Detect which cell encompasses the target text, then output its (X, Y) center coordinate. 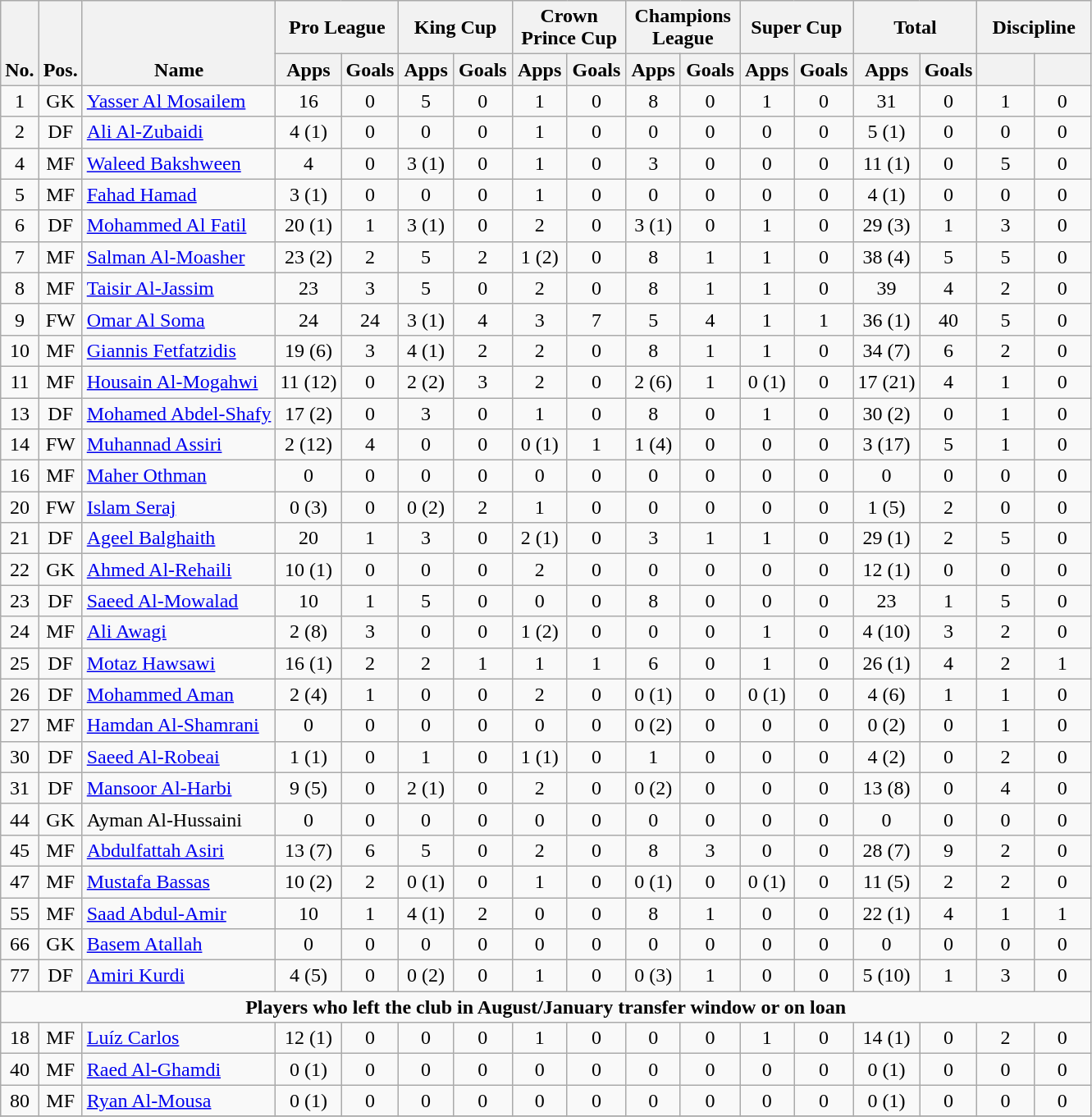
9 (5) (308, 788)
Ali Awagi (179, 632)
Giannis Fetfatzidis (179, 350)
Basem Atallah (179, 945)
Waleed Bakshween (179, 163)
13 (8) (886, 788)
18 (20, 1038)
Discipline (1034, 28)
30 (20, 757)
Saeed Al-Mowalad (179, 601)
17 (21) (886, 382)
21 (20, 538)
2 (12) (308, 445)
Ayman Al-Hussaini (179, 819)
Hamdan Al-Shamrani (179, 726)
38 (4) (886, 257)
27 (20, 726)
66 (20, 945)
4 (6) (886, 694)
26 (20, 694)
Housain Al-Mogahwi (179, 382)
28 (7) (886, 850)
10 (2) (308, 881)
Mohammed Al Fatil (179, 226)
29 (3) (886, 226)
1 (5) (886, 507)
44 (20, 819)
16 (1) (308, 663)
2 (6) (653, 382)
11 (20, 382)
11 (12) (308, 382)
2 (2) (427, 382)
Taisir Al-Jassim (179, 288)
Players who left the club in August/January transfer window or on loan (546, 1007)
2 (4) (308, 694)
King Cup (456, 28)
34 (7) (886, 350)
Ahmed Al-Rehaili (179, 570)
22 (20, 570)
Maher Othman (179, 476)
47 (20, 881)
Mansoor Al-Harbi (179, 788)
25 (20, 663)
Crown Prince Cup (569, 28)
39 (886, 288)
Ryan Al-Mousa (179, 1101)
4 (5) (308, 976)
Yasser Al Mosailem (179, 101)
4 (10) (886, 632)
30 (2) (886, 413)
Mustafa Bassas (179, 881)
23 (2) (308, 257)
Champions League (683, 28)
20 (1) (308, 226)
11 (1) (886, 163)
55 (20, 913)
Luíz Carlos (179, 1038)
5 (10) (886, 976)
Islam Seraj (179, 507)
77 (20, 976)
1 (4) (653, 445)
5 (1) (886, 132)
Salman Al-Moasher (179, 257)
Ageel Balghaith (179, 538)
Super Cup (797, 28)
No. (20, 43)
Motaz Hawsawi (179, 663)
22 (1) (886, 913)
Mohammed Aman (179, 694)
Omar Al Soma (179, 319)
29 (1) (886, 538)
Pos. (61, 43)
4 (2) (886, 757)
36 (1) (886, 319)
17 (2) (308, 413)
3 (17) (886, 445)
Raed Al-Ghamdi (179, 1069)
Saeed Al-Robeai (179, 757)
Pro League (337, 28)
Mohamed Abdel-Shafy (179, 413)
Fahad Hamad (179, 195)
45 (20, 850)
26 (1) (886, 663)
80 (20, 1101)
Ali Al-Zubaidi (179, 132)
Name (179, 43)
13 (7) (308, 850)
13 (20, 413)
11 (5) (886, 881)
14 (1) (886, 1038)
14 (20, 445)
2 (8) (308, 632)
Abdulfattah Asiri (179, 850)
Saad Abdul-Amir (179, 913)
Amiri Kurdi (179, 976)
Total (916, 28)
Muhannad Assiri (179, 445)
19 (6) (308, 350)
10 (1) (308, 570)
